Determine the (x, y) coordinate at the center of the cell enclosing the given text.  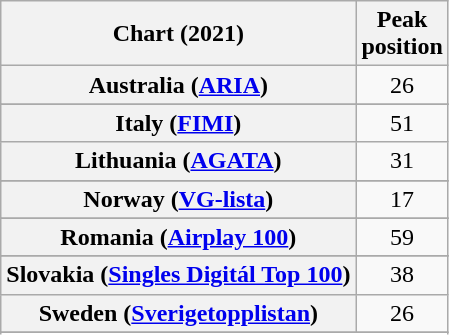
Lithuania (AGATA) (178, 161)
59 (402, 237)
31 (402, 161)
Chart (2021) (178, 34)
Peakposition (402, 34)
Australia (ARIA) (178, 85)
51 (402, 123)
38 (402, 275)
Norway (VG-lista) (178, 199)
Romania (Airplay 100) (178, 237)
Sweden (Sverigetopplistan) (178, 313)
17 (402, 199)
Italy (FIMI) (178, 123)
Slovakia (Singles Digitál Top 100) (178, 275)
